Locate the cell with the specified text and output its [X, Y] center coordinate. 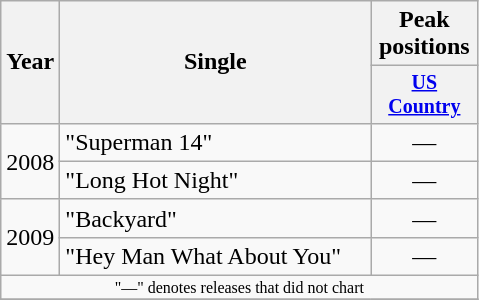
"Backyard" [216, 218]
"Superman 14" [216, 142]
Single [216, 62]
2008 [30, 161]
2009 [30, 237]
Year [30, 62]
"—" denotes releases that did not chart [240, 288]
US Country [424, 94]
Peak positions [424, 34]
"Long Hot Night" [216, 180]
"Hey Man What About You" [216, 256]
